Capture the cell that displays the provided text and extract its (X, Y) central coordinate. 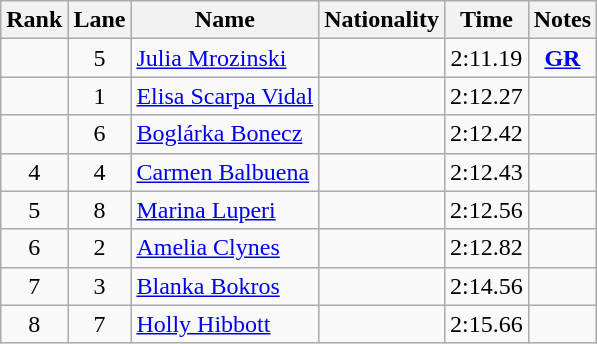
Julia Mrozinski (225, 58)
Marina Luperi (225, 210)
2 (100, 248)
Name (225, 20)
2:12.82 (486, 248)
Boglárka Bonecz (225, 134)
2:14.56 (486, 286)
Carmen Balbuena (225, 172)
Lane (100, 20)
Nationality (382, 20)
2:12.56 (486, 210)
1 (100, 96)
GR (562, 58)
2:12.27 (486, 96)
Rank (34, 20)
Elisa Scarpa Vidal (225, 96)
Notes (562, 20)
Blanka Bokros (225, 286)
2:12.43 (486, 172)
3 (100, 286)
2:12.42 (486, 134)
Amelia Clynes (225, 248)
2:15.66 (486, 324)
2:11.19 (486, 58)
Time (486, 20)
Holly Hibbott (225, 324)
